Pinpoint the cell where the given text exists, returning its (X, Y) midpoint coordinate. 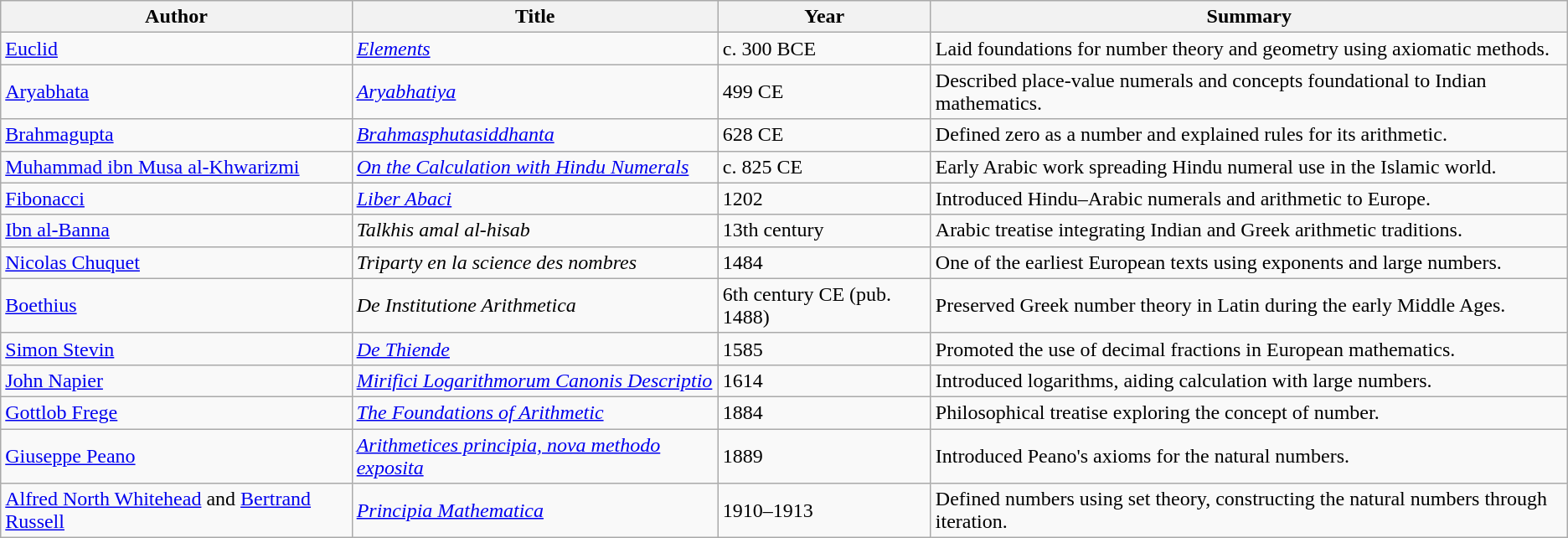
Aryabhatiya (534, 92)
Summary (1249, 17)
1585 (824, 349)
Muhammad ibn Musa al-Khwarizmi (176, 167)
De Institutione Arithmetica (534, 305)
Euclid (176, 49)
Arabic treatise integrating Indian and Greek arithmetic traditions. (1249, 230)
Author (176, 17)
628 CE (824, 135)
Introduced Peano's axioms for the natural numbers. (1249, 456)
Alfred North Whitehead and Bertrand Russell (176, 511)
Elements (534, 49)
Mirifici Logarithmorum Canonis Descriptio (534, 380)
Defined zero as a number and explained rules for its arithmetic. (1249, 135)
Year (824, 17)
c. 300 BCE (824, 49)
c. 825 CE (824, 167)
Defined numbers using set theory, constructing the natural numbers through iteration. (1249, 511)
De Thiende (534, 349)
Principia Mathematica (534, 511)
6th century CE (pub. 1488) (824, 305)
John Napier (176, 380)
Promoted the use of decimal fractions in European mathematics. (1249, 349)
Early Arabic work spreading Hindu numeral use in the Islamic world. (1249, 167)
Preserved Greek number theory in Latin during the early Middle Ages. (1249, 305)
Boethius (176, 305)
Introduced logarithms, aiding calculation with large numbers. (1249, 380)
Gottlob Frege (176, 412)
Ibn al-Banna (176, 230)
Giuseppe Peano (176, 456)
1910–1913 (824, 511)
1614 (824, 380)
Brahmasphutasiddhanta (534, 135)
1202 (824, 199)
Fibonacci (176, 199)
Nicolas Chuquet (176, 262)
Brahmagupta (176, 135)
1884 (824, 412)
499 CE (824, 92)
1484 (824, 262)
Described place-value numerals and concepts foundational to Indian mathematics. (1249, 92)
Talkhis amal al-hisab (534, 230)
On the Calculation with Hindu Numerals (534, 167)
Introduced Hindu–Arabic numerals and arithmetic to Europe. (1249, 199)
Liber Abaci (534, 199)
Arithmetices principia, nova methodo exposita (534, 456)
Simon Stevin (176, 349)
One of the earliest European texts using exponents and large numbers. (1249, 262)
Philosophical treatise exploring the concept of number. (1249, 412)
Aryabhata (176, 92)
The Foundations of Arithmetic (534, 412)
Triparty en la science des nombres (534, 262)
1889 (824, 456)
Laid foundations for number theory and geometry using axiomatic methods. (1249, 49)
13th century (824, 230)
Title (534, 17)
